Capture the cell that displays the provided text and extract its [x, y] central coordinate. 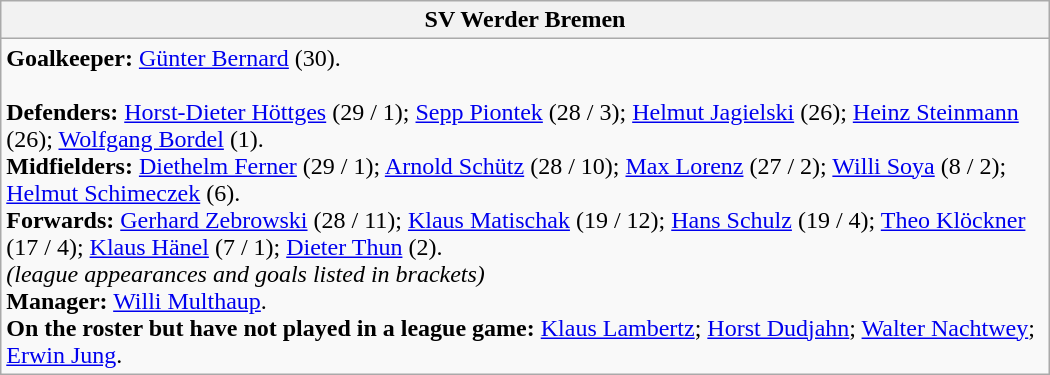
SV Werder Bremen [525, 20]
